Determine the (x, y) coordinate at the center of the cell enclosing the given text.  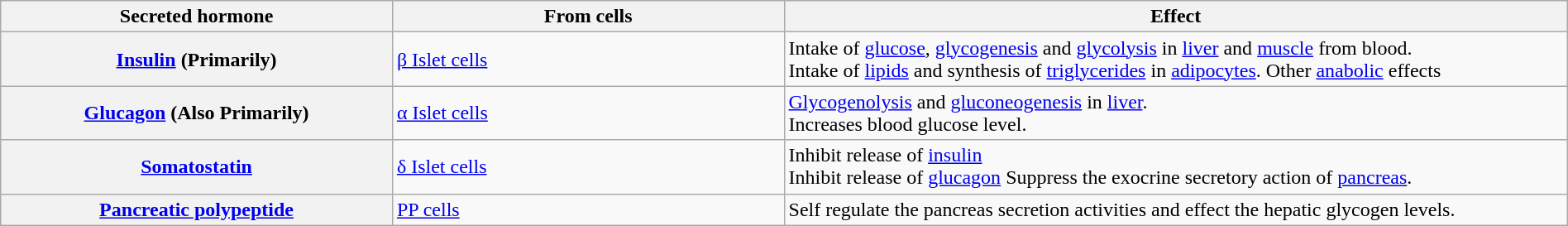
Somatostatin (197, 167)
Glycogenolysis and gluconeogenesis in liver.Increases blood glucose level. (1176, 113)
δ Islet cells (588, 167)
β Islet cells (588, 60)
Self regulate the pancreas secretion activities and effect the hepatic glycogen levels. (1176, 209)
Secreted hormone (197, 17)
PP cells (588, 209)
Insulin (Primarily) (197, 60)
α Islet cells (588, 113)
From cells (588, 17)
Effect (1176, 17)
Glucagon (Also Primarily) (197, 113)
Inhibit release of insulinInhibit release of glucagon Suppress the exocrine secretory action of pancreas. (1176, 167)
Pancreatic polypeptide (197, 209)
